Scan for the cell matching the given text and deliver its [X, Y] coordinate at center. 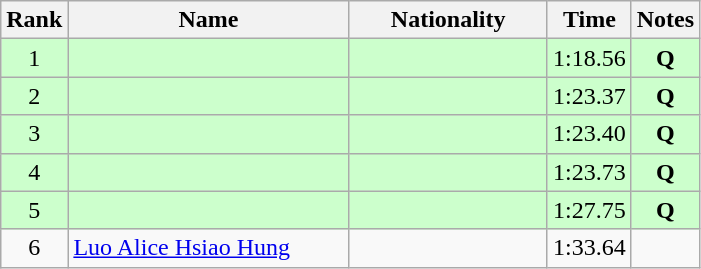
1:18.56 [589, 58]
6 [34, 248]
Name [208, 20]
1:23.73 [589, 172]
Rank [34, 20]
Nationality [448, 20]
1:23.37 [589, 96]
2 [34, 96]
4 [34, 172]
Luo Alice Hsiao Hung [208, 248]
1:27.75 [589, 210]
Time [589, 20]
1 [34, 58]
3 [34, 134]
1:33.64 [589, 248]
1:23.40 [589, 134]
5 [34, 210]
Notes [665, 20]
